Detect which cell encompasses the target text, then output its (X, Y) center coordinate. 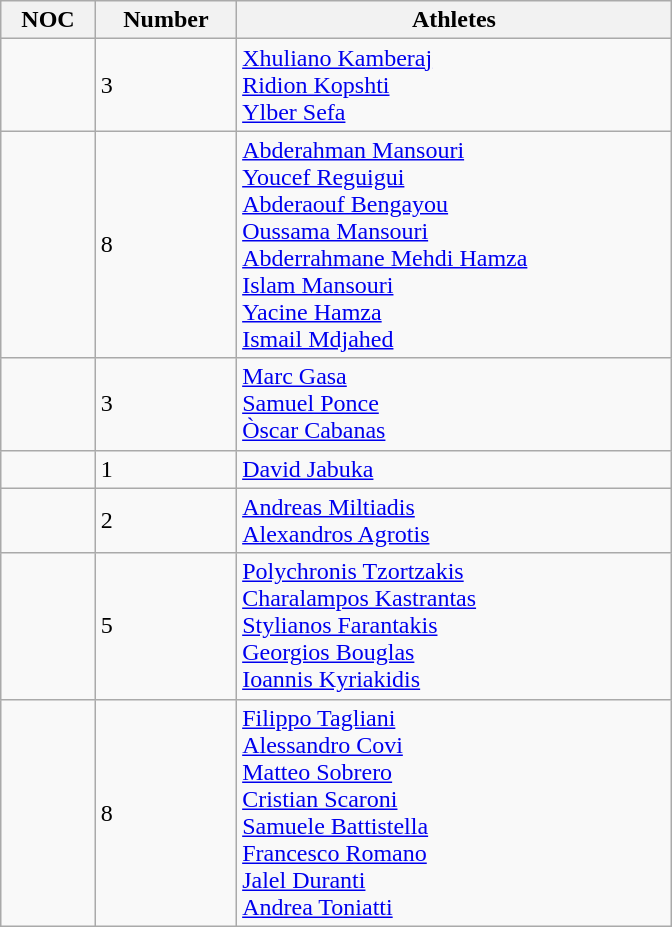
Abderahman MansouriYoucef ReguiguiAbderaouf BengayouOussama MansouriAbderrahmane Mehdi HamzaIslam MansouriYacine HamzaIsmail Mdjahed (454, 244)
Marc GasaSamuel PonceÒscar Cabanas (454, 404)
David Jabuka (454, 469)
Filippo TaglianiAlessandro CoviMatteo SobreroCristian ScaroniSamuele BattistellaFrancesco RomanoJalel DurantiAndrea Toniatti (454, 812)
Athletes (454, 20)
Xhuliano KamberajRidion KopshtiYlber Sefa (454, 85)
2 (166, 520)
5 (166, 626)
Number (166, 20)
Polychronis TzortzakisCharalampos KastrantasStylianos FarantakisGeorgios BouglasIoannis Kyriakidis (454, 626)
Andreas MiltiadisAlexandros Agrotis (454, 520)
NOC (48, 20)
1 (166, 469)
